Search for the cell housing the specified text and yield its (x, y) center coordinate. 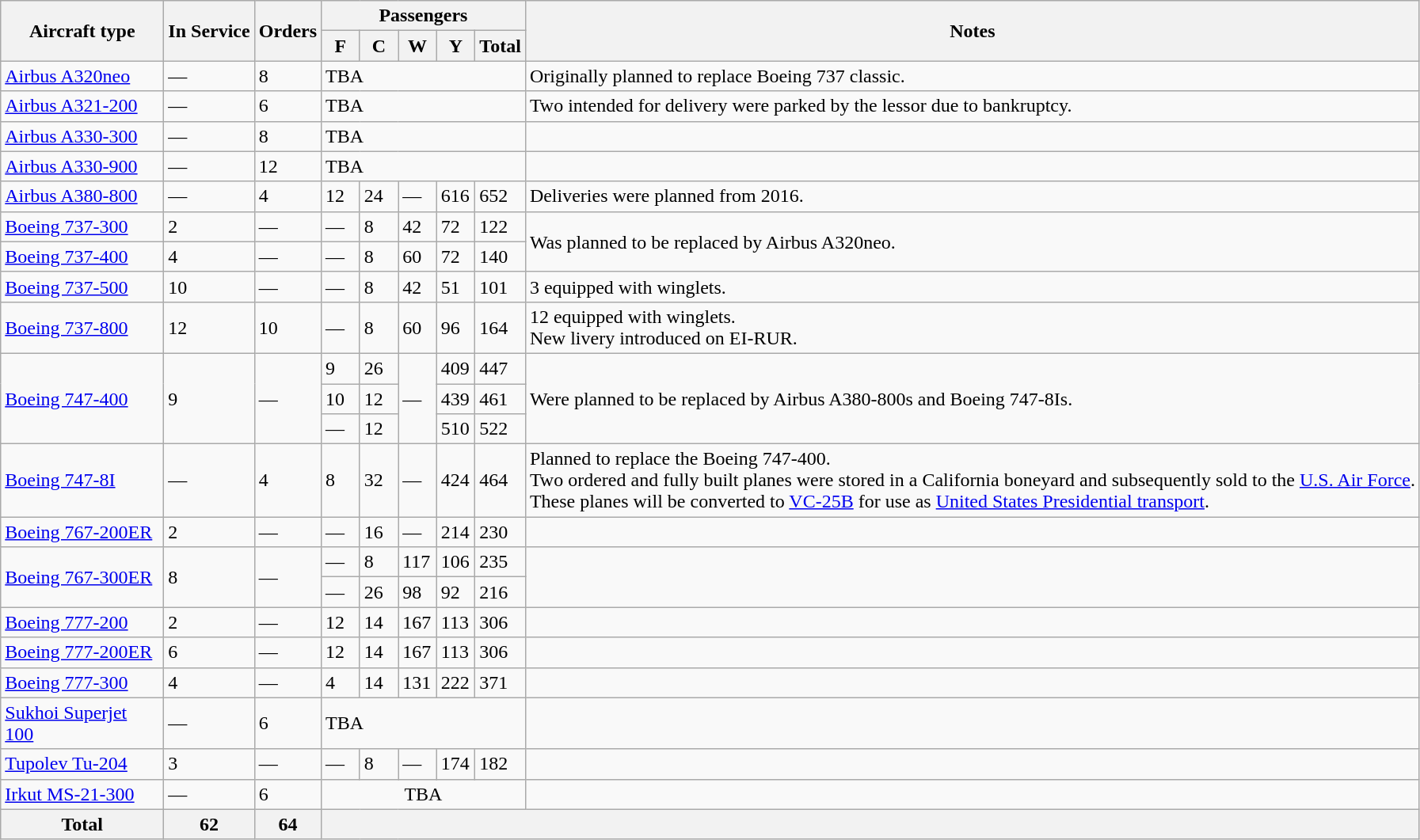
235 (501, 562)
Tupolev Tu-204 (82, 764)
Boeing 737-300 (82, 226)
214 (456, 532)
461 (501, 398)
C (379, 46)
F (341, 46)
Airbus A330-300 (82, 136)
652 (501, 196)
Airbus A380-800 (82, 196)
122 (501, 226)
464 (501, 481)
51 (456, 287)
92 (456, 592)
Originally planned to replace Boeing 737 classic. (973, 76)
Passengers (424, 16)
131 (418, 682)
3 (209, 764)
Sukhoi Superjet 100 (82, 724)
Boeing 777-200ER (82, 652)
Boeing 767-300ER (82, 577)
96 (456, 328)
510 (456, 429)
Boeing 777-200 (82, 622)
Airbus A320neo (82, 76)
Y (456, 46)
24 (379, 196)
106 (456, 562)
522 (501, 429)
Deliveries were planned from 2016. (973, 196)
Boeing 747-400 (82, 398)
Airbus A321-200 (82, 106)
216 (501, 592)
Boeing 737-800 (82, 328)
Aircraft type (82, 31)
Irkut MS-21-300 (82, 794)
32 (379, 481)
62 (209, 824)
12 equipped with winglets.New livery introduced on EI-RUR. (973, 328)
Were planned to be replaced by Airbus A380-800s and Boeing 747-8Is. (973, 398)
616 (456, 196)
371 (501, 682)
Airbus A330-900 (82, 166)
W (418, 46)
230 (501, 532)
98 (418, 592)
Boeing 777-300 (82, 682)
447 (501, 368)
Orders (287, 31)
Boeing 737-400 (82, 257)
164 (501, 328)
In Service (209, 31)
117 (418, 562)
439 (456, 398)
Boeing 747-8I (82, 481)
64 (287, 824)
101 (501, 287)
174 (456, 764)
424 (456, 481)
Notes (973, 31)
3 equipped with winglets. (973, 287)
182 (501, 764)
Boeing 767-200ER (82, 532)
Boeing 737-500 (82, 287)
222 (456, 682)
Two intended for delivery were parked by the lessor due to bankruptcy. (973, 106)
140 (501, 257)
16 (379, 532)
Was planned to be replaced by Airbus A320neo. (973, 241)
409 (456, 368)
